Determine the [X, Y] coordinate at the center of the cell enclosing the given text.  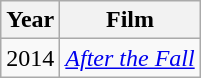
Film [130, 20]
2014 [30, 58]
Year [30, 20]
After the Fall [130, 58]
